Provide the (X, Y) coordinate of the cell's center where the given text is located.  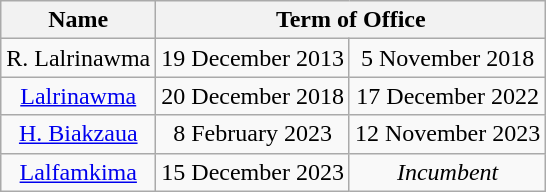
Incumbent (447, 172)
Name (78, 20)
Lalfamkima (78, 172)
Lalrinawma (78, 96)
R. Lalrinawma (78, 58)
17 December 2022 (447, 96)
5 November 2018 (447, 58)
Term of Office (351, 20)
15 December 2023 (253, 172)
12 November 2023 (447, 134)
8 February 2023 (253, 134)
19 December 2013 (253, 58)
H. Biakzaua (78, 134)
20 December 2018 (253, 96)
